Extract the (X, Y) coordinate from the center of the cell holding the provided text.  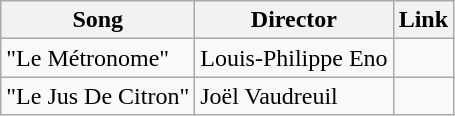
Director (294, 20)
"Le Métronome" (98, 58)
Louis-Philippe Eno (294, 58)
"Le Jus De Citron" (98, 96)
Link (423, 20)
Joël Vaudreuil (294, 96)
Song (98, 20)
